Capture the cell that displays the provided text and extract its [X, Y] central coordinate. 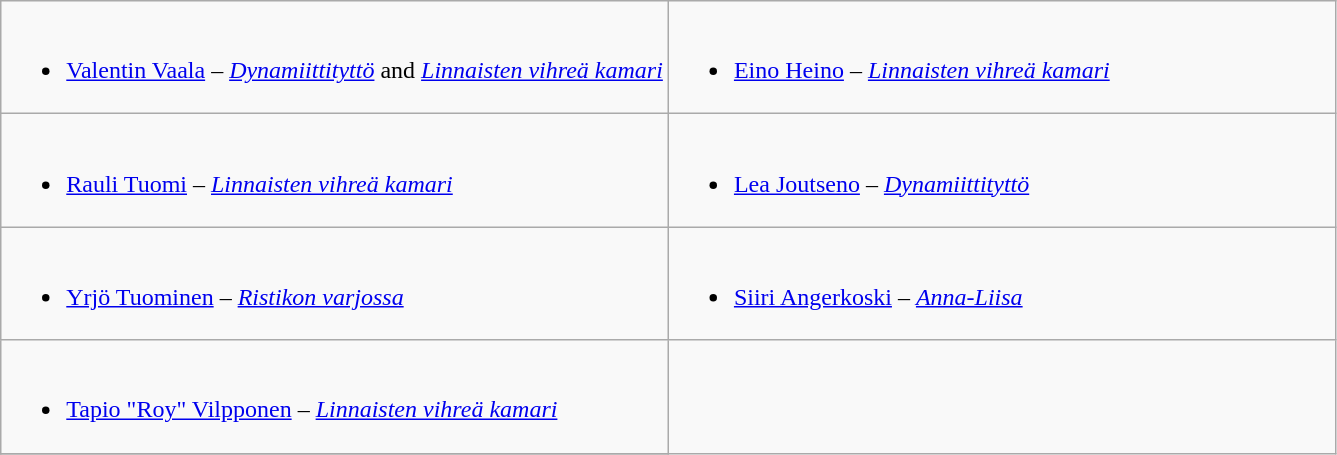
Lea Joutseno – Dynamiittityttö [1002, 170]
Yrjö Tuominen – Ristikon varjossa [335, 284]
Valentin Vaala – Dynamiittityttö and Linnaisten vihreä kamari [335, 58]
Siiri Angerkoski – Anna-Liisa [1002, 284]
Tapio "Roy" Vilpponen – Linnaisten vihreä kamari [335, 396]
Rauli Tuomi – Linnaisten vihreä kamari [335, 170]
Eino Heino – Linnaisten vihreä kamari [1002, 58]
